Search for the cell housing the specified text and yield its (x, y) center coordinate. 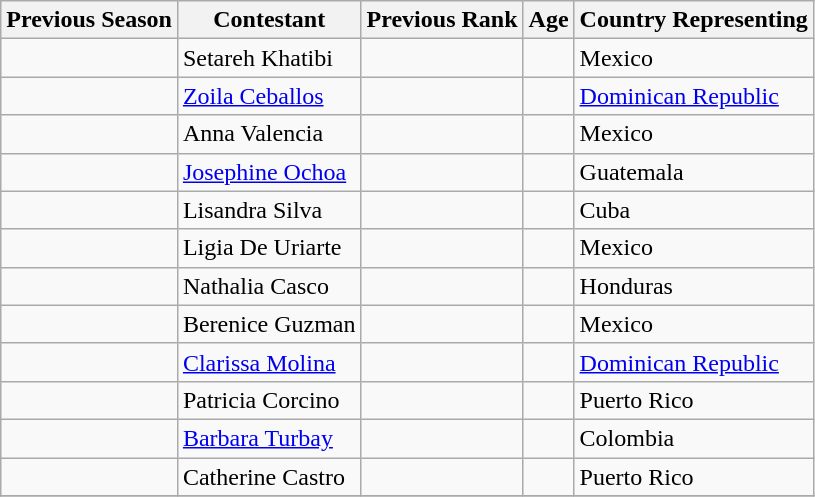
Country Representing (694, 20)
Previous Season (90, 20)
Setareh Khatibi (269, 58)
Anna Valencia (269, 134)
Ligia De Uriarte (269, 248)
Zoila Ceballos (269, 96)
Clarissa Molina (269, 362)
Josephine Ochoa (269, 172)
Cuba (694, 210)
Barbara Turbay (269, 438)
Guatemala (694, 172)
Age (548, 20)
Patricia Corcino (269, 400)
Colombia (694, 438)
Contestant (269, 20)
Honduras (694, 286)
Catherine Castro (269, 477)
Berenice Guzman (269, 324)
Nathalia Casco (269, 286)
Lisandra Silva (269, 210)
Previous Rank (442, 20)
